Capture the cell that displays the provided text and extract its (x, y) central coordinate. 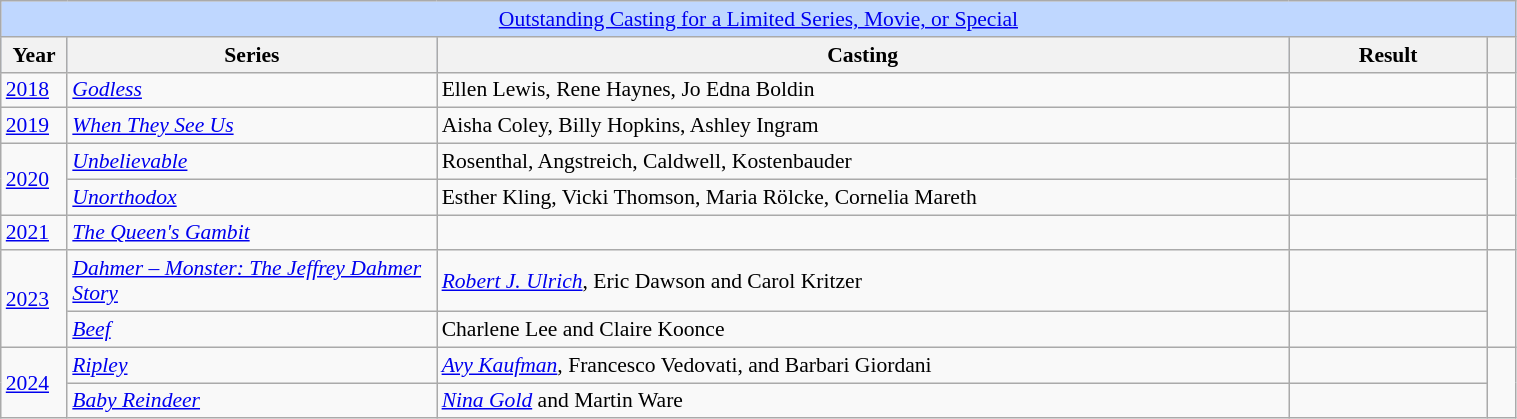
Result (1388, 55)
Baby Reindeer (252, 401)
Esther Kling, Vicki Thomson, Maria Rölcke, Cornelia Mareth (863, 197)
2024 (34, 382)
2020 (34, 180)
Aisha Coley, Billy Hopkins, Ashley Ingram (863, 126)
2023 (34, 300)
The Queen's Gambit (252, 233)
Unbelievable (252, 162)
When They See Us (252, 126)
Avy Kaufman, Francesco Vedovati, and Barbari Giordani (863, 365)
Godless (252, 90)
Year (34, 55)
Nina Gold and Martin Ware (863, 401)
Ripley (252, 365)
Robert J. Ulrich, Eric Dawson and Carol Kritzer (863, 282)
Ellen Lewis, Rene Haynes, Jo Edna Boldin (863, 90)
Beef (252, 330)
2019 (34, 126)
Unorthodox (252, 197)
Rosenthal, Angstreich, Caldwell, Kostenbauder (863, 162)
Dahmer – Monster: The Jeffrey Dahmer Story (252, 282)
Outstanding Casting for a Limited Series, Movie, or Special (758, 19)
Charlene Lee and Claire Koonce (863, 330)
2018 (34, 90)
Casting (863, 55)
2021 (34, 233)
Series (252, 55)
